Locate the cell with the specified text and output its [X, Y] center coordinate. 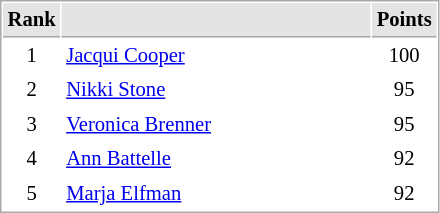
Nikki Stone [216, 90]
100 [404, 56]
Ann Battelle [216, 158]
5 [32, 194]
Jacqui Cooper [216, 56]
4 [32, 158]
3 [32, 124]
Points [404, 20]
1 [32, 56]
Veronica Brenner [216, 124]
Marja Elfman [216, 194]
Rank [32, 20]
2 [32, 90]
